Determine the (X, Y) coordinate at the center of the cell enclosing the given text.  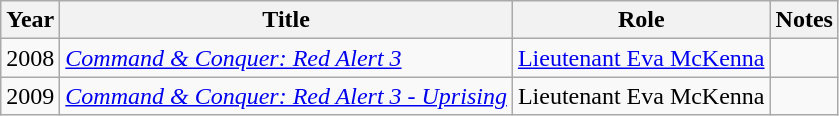
Notes (804, 20)
2009 (30, 96)
2008 (30, 58)
Command & Conquer: Red Alert 3 (286, 58)
Command & Conquer: Red Alert 3 - Uprising (286, 96)
Year (30, 20)
Title (286, 20)
Role (641, 20)
